Identify which cell holds the provided text, then report its (x, y) central coordinate. 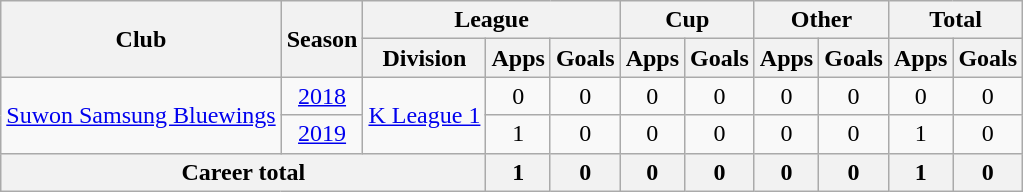
Season (322, 39)
Club (141, 39)
Division (424, 58)
Total (955, 20)
League (492, 20)
2019 (322, 134)
Other (821, 20)
K League 1 (424, 115)
2018 (322, 96)
Career total (244, 172)
Cup (687, 20)
Suwon Samsung Bluewings (141, 115)
